For the text-containing cell, return its midpoint in [x, y] coordinate format. 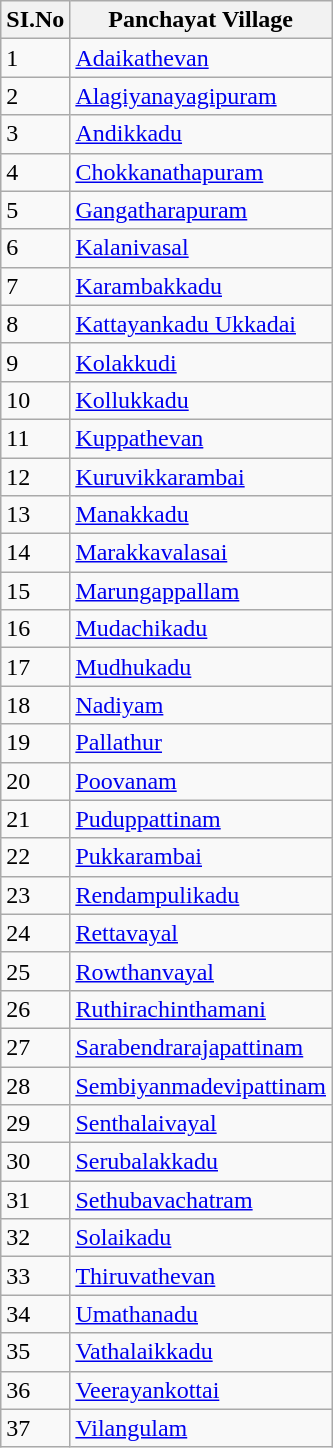
Umathanadu [201, 1314]
Vathalaikkadu [201, 1352]
32 [36, 1238]
4 [36, 172]
18 [36, 705]
Chokkanathapuram [201, 172]
Rowthanvayal [201, 971]
Kuppathevan [201, 438]
Veerayankottai [201, 1390]
12 [36, 477]
8 [36, 324]
Pukkarambai [201, 857]
19 [36, 743]
9 [36, 362]
37 [36, 1428]
5 [36, 210]
Panchayat Village [201, 20]
Rendampulikadu [201, 895]
Andikkadu [201, 134]
Sarabendrarajapattinam [201, 1047]
Marungappallam [201, 591]
20 [36, 781]
Ruthirachinthamani [201, 1009]
Thiruvathevan [201, 1276]
2 [36, 96]
Solaikadu [201, 1238]
Alagiyanayagipuram [201, 96]
Manakkadu [201, 515]
Sembiyanmadevipattinam [201, 1085]
17 [36, 667]
Kollukkadu [201, 400]
23 [36, 895]
13 [36, 515]
Adaikathevan [201, 58]
Vilangulam [201, 1428]
29 [36, 1124]
35 [36, 1352]
25 [36, 971]
Kolakkudi [201, 362]
Pallathur [201, 743]
Serubalakkadu [201, 1162]
3 [36, 134]
33 [36, 1276]
21 [36, 819]
16 [36, 629]
Karambakkadu [201, 286]
11 [36, 438]
36 [36, 1390]
15 [36, 591]
Gangatharapuram [201, 210]
Kalanivasal [201, 248]
24 [36, 933]
1 [36, 58]
26 [36, 1009]
10 [36, 400]
Kattayankadu Ukkadai [201, 324]
SI.No [36, 20]
Marakkavalasai [201, 553]
Sethubavachatram [201, 1200]
6 [36, 248]
28 [36, 1085]
7 [36, 286]
Mudhukadu [201, 667]
27 [36, 1047]
Poovanam [201, 781]
Puduppattinam [201, 819]
30 [36, 1162]
34 [36, 1314]
Senthalaivayal [201, 1124]
Kuruvikkarambai [201, 477]
Nadiyam [201, 705]
14 [36, 553]
Rettavayal [201, 933]
Mudachikadu [201, 629]
22 [36, 857]
31 [36, 1200]
